From the cell containing the given text, extract its center point as [x, y] coordinate. 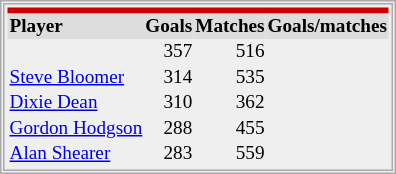
Gordon Hodgson [76, 129]
516 [230, 52]
283 [169, 154]
362 [230, 103]
559 [230, 154]
455 [230, 129]
314 [169, 77]
535 [230, 77]
310 [169, 103]
Dixie Dean [76, 103]
Matches [230, 27]
288 [169, 129]
Goals/matches [327, 27]
Alan Shearer [76, 154]
Goals [169, 27]
Steve Bloomer [76, 77]
357 [169, 52]
Player [76, 27]
